Provide the (X, Y) coordinate of the cell's center where the given text is located.  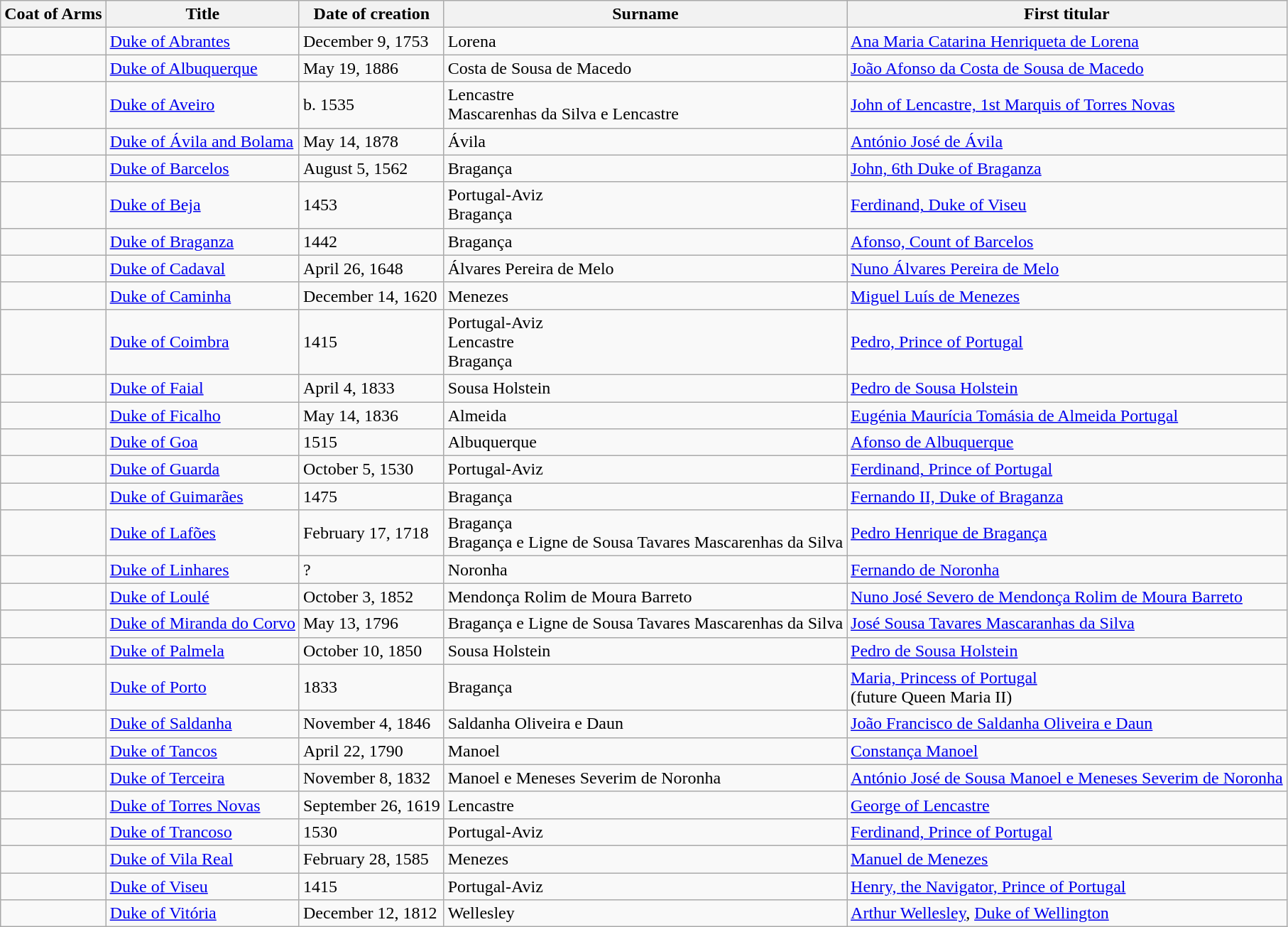
Duke of Palmela (202, 651)
Duke of Beja (202, 205)
Duke of Abrantes (202, 41)
Saldanha Oliveira e Daun (645, 724)
Duke of Vila Real (202, 859)
John of Lencastre, 1st Marquis of Torres Novas (1067, 105)
Duke of Torres Novas (202, 805)
b. 1535 (371, 105)
Duke of Linhares (202, 570)
May 19, 1886 (371, 68)
Duke of Aveiro (202, 105)
1530 (371, 832)
Duke of Albuquerque (202, 68)
Duke of Lafões (202, 533)
Duke of Ficalho (202, 416)
Portugal-AvizBragança (645, 205)
John, 6th Duke of Braganza (1067, 168)
October 3, 1852 (371, 597)
Costa de Sousa de Macedo (645, 68)
1515 (371, 443)
Duke of Goa (202, 443)
Albuquerque (645, 443)
October 10, 1850 (371, 651)
Duke of Coimbra (202, 342)
May 13, 1796 (371, 624)
Duke of Vitória (202, 914)
Manoel (645, 751)
Constança Manoel (1067, 751)
First titular (1067, 14)
August 5, 1562 (371, 168)
Duke of Tancos (202, 751)
Afonso de Albuquerque (1067, 443)
George of Lencastre (1067, 805)
May 14, 1878 (371, 141)
Duke of Terceira (202, 778)
September 26, 1619 (371, 805)
BragançaBragança e Ligne de Sousa Tavares Mascarenhas da Silva (645, 533)
Bragança e Ligne de Sousa Tavares Mascarenhas da Silva (645, 624)
Pedro Henrique de Bragança (1067, 533)
Duke of Barcelos (202, 168)
February 17, 1718 (371, 533)
Álvares Pereira de Melo (645, 269)
Duke of Viseu (202, 886)
Duke of Porto (202, 688)
Duke of Cadaval (202, 269)
João Afonso da Costa de Sousa de Macedo (1067, 68)
1475 (371, 497)
Duke of Miranda do Corvo (202, 624)
Henry, the Navigator, Prince of Portugal (1067, 886)
1442 (371, 242)
Duke of Saldanha (202, 724)
Fernando de Noronha (1067, 570)
1453 (371, 205)
Surname (645, 14)
Ana Maria Catarina Henriqueta de Lorena (1067, 41)
Fernando II, Duke of Braganza (1067, 497)
Maria, Princess of Portugal (future Queen Maria II) (1067, 688)
Miguel Luís de Menezes (1067, 296)
Ávila (645, 141)
Nuno José Severo de Mendonça Rolim de Moura Barreto (1067, 597)
Arthur Wellesley, Duke of Wellington (1067, 914)
Eugénia Maurícia Tomásia de Almeida Portugal (1067, 416)
Noronha (645, 570)
Almeida (645, 416)
Duke of Loulé (202, 597)
February 28, 1585 (371, 859)
? (371, 570)
Lorena (645, 41)
Pedro, Prince of Portugal (1067, 342)
Lencastre (645, 805)
December 9, 1753 (371, 41)
Manuel de Menezes (1067, 859)
Wellesley (645, 914)
Date of creation (371, 14)
António José de Sousa Manoel e Meneses Severim de Noronha (1067, 778)
November 4, 1846 (371, 724)
Duke of Caminha (202, 296)
Mendonça Rolim de Moura Barreto (645, 597)
Coat of Arms (53, 14)
Duke of Faial (202, 388)
October 5, 1530 (371, 470)
1833 (371, 688)
Duke of Guarda (202, 470)
LencastreMascarenhas da Silva e Lencastre (645, 105)
Afonso, Count of Barcelos (1067, 242)
Duke of Guimarães (202, 497)
Ferdinand, Duke of Viseu (1067, 205)
João Francisco de Saldanha Oliveira e Daun (1067, 724)
April 26, 1648 (371, 269)
November 8, 1832 (371, 778)
April 22, 1790 (371, 751)
Duke of Ávila and Bolama (202, 141)
Duke of Trancoso (202, 832)
December 12, 1812 (371, 914)
Portugal-AvizLencastreBragança (645, 342)
Title (202, 14)
António José de Ávila (1067, 141)
Duke of Braganza (202, 242)
Manoel e Meneses Severim de Noronha (645, 778)
José Sousa Tavares Mascaranhas da Silva (1067, 624)
December 14, 1620 (371, 296)
April 4, 1833 (371, 388)
Nuno Álvares Pereira de Melo (1067, 269)
May 14, 1836 (371, 416)
